Detect which cell encompasses the target text, then output its [X, Y] center coordinate. 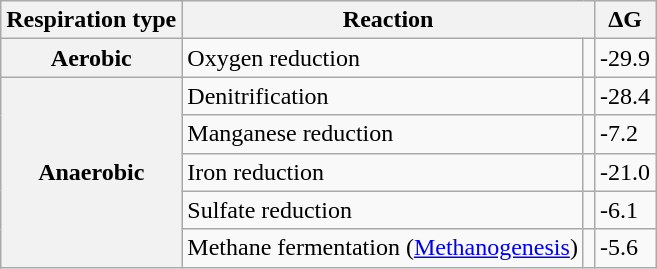
Sulfate reduction [383, 210]
Respiration type [92, 20]
-7.2 [624, 134]
-28.4 [624, 96]
Denitrification [383, 96]
-21.0 [624, 172]
ΔG [624, 20]
Iron reduction [383, 172]
Aerobic [92, 58]
Reaction [388, 20]
-29.9 [624, 58]
-5.6 [624, 248]
Manganese reduction [383, 134]
Methane fermentation (Methanogenesis) [383, 248]
Oxygen reduction [383, 58]
-6.1 [624, 210]
Anaerobic [92, 172]
